Search for the cell housing the specified text and yield its [x, y] center coordinate. 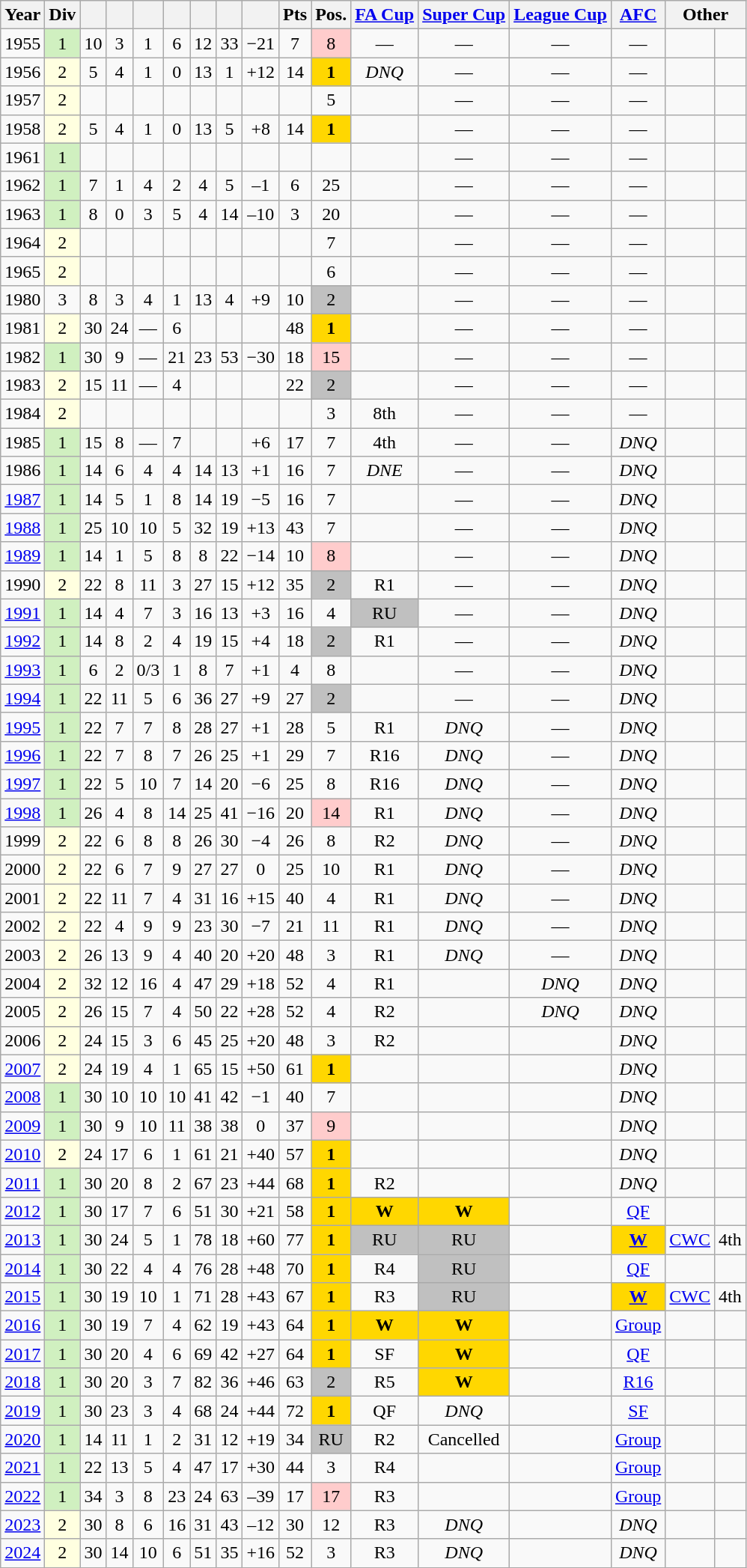
+6 [260, 442]
1983 [22, 385]
−14 [260, 556]
+13 [260, 528]
FA Cup [385, 15]
62 [204, 1326]
2010 [22, 1154]
2017 [22, 1354]
+46 [260, 1382]
–1 [260, 186]
Year [22, 15]
1958 [22, 129]
2001 [22, 898]
78 [204, 1239]
2023 [22, 1525]
2022 [22, 1496]
2002 [22, 927]
−6 [260, 784]
1980 [22, 299]
+28 [260, 1012]
2003 [22, 955]
Cancelled [464, 1439]
+48 [260, 1269]
Super Cup [464, 15]
58 [295, 1211]
−30 [260, 357]
+21 [260, 1211]
57 [295, 1154]
+27 [260, 1354]
1992 [22, 641]
0/3 [148, 670]
+18 [260, 983]
1996 [22, 755]
50 [204, 1012]
R5 [385, 1382]
−16 [260, 812]
1991 [22, 613]
69 [204, 1354]
77 [295, 1239]
2018 [22, 1382]
−4 [260, 841]
Div [63, 15]
1999 [22, 841]
+50 [260, 1069]
Pts [295, 15]
70 [295, 1269]
2016 [22, 1326]
+16 [260, 1553]
−7 [260, 927]
1987 [22, 499]
+4 [260, 641]
League Cup [561, 15]
2021 [22, 1468]
2000 [22, 870]
1994 [22, 698]
1957 [22, 100]
+8 [260, 129]
–12 [260, 1525]
1997 [22, 784]
82 [204, 1382]
53 [229, 357]
1984 [22, 414]
1956 [22, 72]
2012 [22, 1211]
1998 [22, 812]
2007 [22, 1069]
2014 [22, 1269]
–39 [260, 1496]
–10 [260, 214]
+19 [260, 1439]
+30 [260, 1468]
+15 [260, 898]
1963 [22, 214]
45 [204, 1040]
1982 [22, 357]
Pos. [331, 15]
1986 [22, 471]
1988 [22, 528]
2013 [22, 1239]
+40 [260, 1154]
2019 [22, 1411]
−21 [260, 43]
DNE [385, 471]
1995 [22, 727]
8th [385, 414]
AFC [638, 15]
1964 [22, 242]
2008 [22, 1097]
1981 [22, 328]
2024 [22, 1553]
76 [204, 1269]
+60 [260, 1239]
−1 [260, 1097]
65 [204, 1069]
1985 [22, 442]
1989 [22, 556]
2020 [22, 1439]
33 [229, 43]
2005 [22, 1012]
2015 [22, 1297]
2009 [22, 1126]
72 [295, 1411]
Other [705, 15]
44 [295, 1468]
71 [204, 1297]
−5 [260, 499]
1965 [22, 271]
2004 [22, 983]
1955 [22, 43]
1990 [22, 585]
+3 [260, 613]
1993 [22, 670]
2011 [22, 1183]
1962 [22, 186]
1961 [22, 157]
37 [295, 1126]
2006 [22, 1040]
